Scan for the cell matching the given text and deliver its (X, Y) coordinate at center. 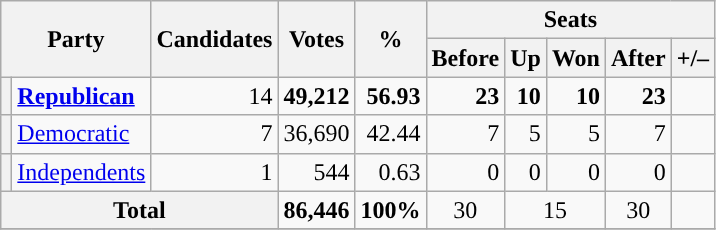
Up (526, 58)
86,446 (316, 210)
Total (140, 210)
Party (76, 39)
Votes (316, 39)
Republican (82, 96)
36,690 (316, 134)
1 (214, 172)
100% (390, 210)
% (390, 39)
15 (556, 210)
+/– (692, 58)
Won (576, 58)
Before (466, 58)
49,212 (316, 96)
56.93 (390, 96)
14 (214, 96)
544 (316, 172)
After (638, 58)
Democratic (82, 134)
42.44 (390, 134)
Candidates (214, 39)
0.63 (390, 172)
Seats (570, 20)
Independents (82, 172)
